Identify which cell holds the provided text, then report its [x, y] central coordinate. 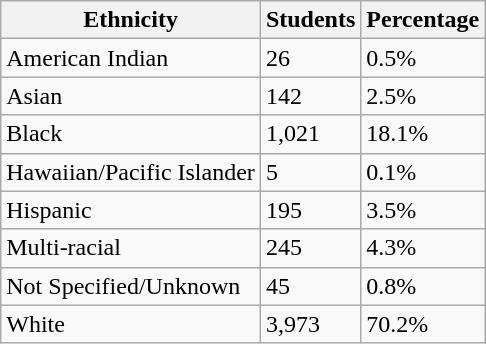
1,021 [310, 134]
Percentage [423, 20]
18.1% [423, 134]
Asian [131, 96]
Hawaiian/Pacific Islander [131, 172]
26 [310, 58]
0.5% [423, 58]
3,973 [310, 324]
3.5% [423, 210]
White [131, 324]
Hispanic [131, 210]
Black [131, 134]
Not Specified/Unknown [131, 286]
Ethnicity [131, 20]
0.8% [423, 286]
195 [310, 210]
245 [310, 248]
5 [310, 172]
Students [310, 20]
0.1% [423, 172]
45 [310, 286]
American Indian [131, 58]
70.2% [423, 324]
4.3% [423, 248]
142 [310, 96]
2.5% [423, 96]
Multi-racial [131, 248]
